Provide the (x, y) coordinate of the cell's center where the given text is located.  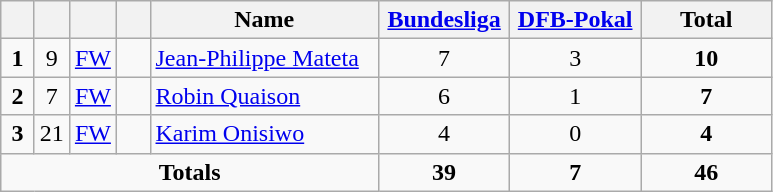
0 (576, 134)
Karim Onisiwo (264, 134)
21 (52, 134)
Robin Quaison (264, 96)
39 (444, 172)
9 (52, 58)
46 (706, 172)
10 (706, 58)
Totals (190, 172)
2 (18, 96)
Name (264, 20)
DFB-Pokal (576, 20)
Total (706, 20)
Jean-Philippe Mateta (264, 58)
Bundesliga (444, 20)
6 (444, 96)
